Pinpoint the cell where the given text exists, returning its [x, y] midpoint coordinate. 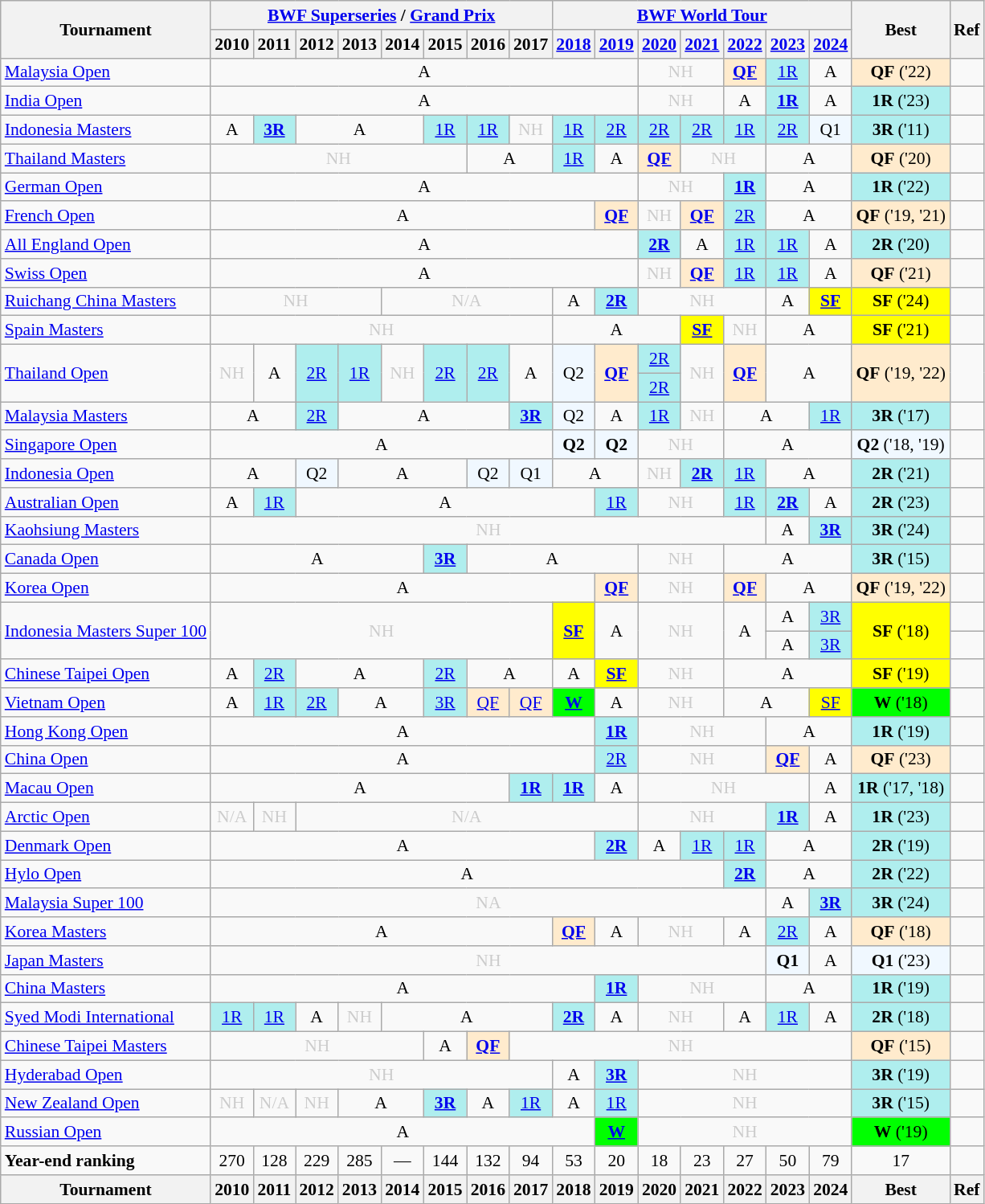
BWF World Tour [702, 15]
Thailand Open [106, 373]
QF ('23) [901, 760]
German Open [106, 187]
Korea Open [106, 588]
270 [231, 1161]
Vietnam Open [106, 702]
94 [530, 1161]
Japan Masters [106, 960]
Hyderabad Open [106, 1075]
Chinese Taipei Masters [106, 1046]
Australian Open [106, 502]
Indonesia Masters [106, 130]
China Open [106, 760]
QF ('18) [901, 932]
All England Open [106, 244]
17 [901, 1161]
Singapore Open [106, 445]
Q1 ('23) [901, 960]
20 [617, 1161]
2R ('20) [901, 244]
French Open [106, 216]
Spain Masters [106, 330]
QF ('21) [901, 273]
50 [787, 1161]
Arctic Open [106, 817]
Chinese Taipei Open [106, 674]
2R ('22) [901, 874]
Canada Open [106, 559]
1R ('22) [901, 187]
Year-end ranking [106, 1161]
China Masters [106, 989]
Kaohsiung Masters [106, 530]
Malaysia Super 100 [106, 903]
— [402, 1161]
QF ('19, '21) [901, 216]
23 [702, 1161]
Ruichang China Masters [106, 301]
SF ('18) [901, 630]
3R ('17) [901, 416]
2R ('19) [901, 846]
NA [488, 903]
Hylo Open [106, 874]
3R ('11) [901, 130]
SF ('19) [901, 674]
SF ('24) [901, 301]
New Zealand Open [106, 1104]
79 [831, 1161]
Malaysia Open [106, 72]
QF ('15) [901, 1046]
2R ('21) [901, 473]
Indonesia Masters Super 100 [106, 630]
Malaysia Masters [106, 416]
Macau Open [106, 788]
QF ('20) [901, 158]
18 [659, 1161]
W ('19) [901, 1132]
Syed Modi International [106, 1018]
2R ('18) [901, 1018]
QF ('22) [901, 72]
Hong Kong Open [106, 731]
BWF Superseries / Grand Prix [381, 15]
Russian Open [106, 1132]
132 [488, 1161]
Indonesia Open [106, 473]
1R ('17, '18) [901, 788]
2R ('23) [901, 502]
27 [744, 1161]
3R ('19) [901, 1075]
144 [445, 1161]
W ('18) [901, 702]
285 [360, 1161]
Q2 ('18, '19) [901, 445]
Swiss Open [106, 273]
229 [317, 1161]
SF ('21) [901, 330]
53 [574, 1161]
Thailand Masters [106, 158]
Korea Masters [106, 932]
128 [274, 1161]
India Open [106, 101]
Denmark Open [106, 846]
